Scan for the cell matching the given text and deliver its [x, y] coordinate at center. 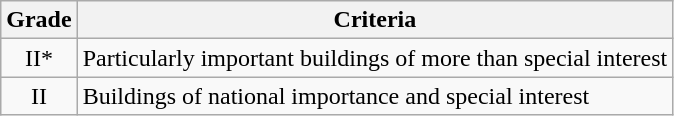
Particularly important buildings of more than special interest [375, 58]
Grade [39, 20]
Buildings of national importance and special interest [375, 96]
II* [39, 58]
II [39, 96]
Criteria [375, 20]
